Identify which cell holds the provided text, then report its [x, y] central coordinate. 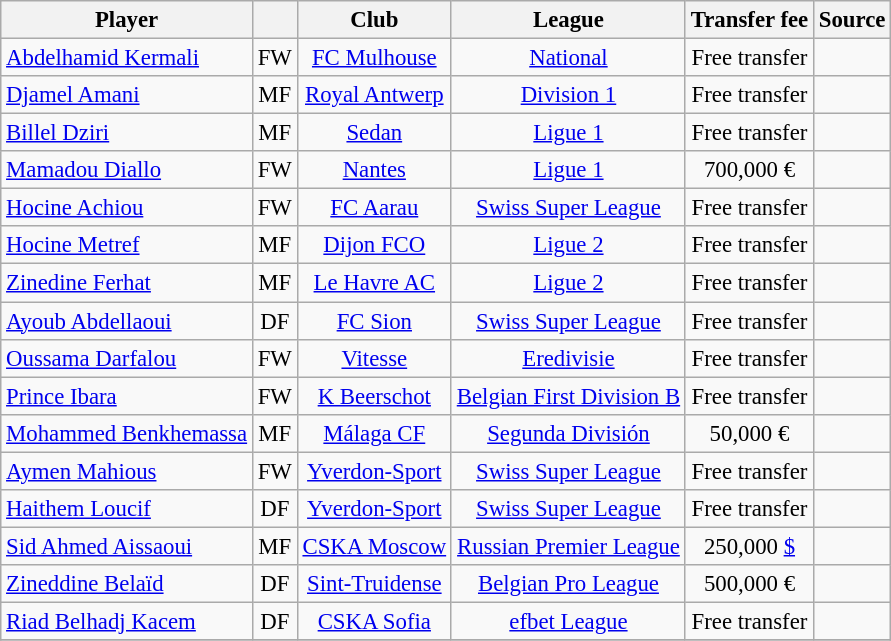
League [568, 20]
700,000 € [749, 170]
Le Havre AC [374, 283]
Ayoub Abdellaoui [127, 321]
CSKA Sofia [374, 621]
Russian Premier League [568, 546]
Zineddine Belaïd [127, 584]
Mohammed Benkhemassa [127, 433]
efbet League [568, 621]
Haithem Loucif [127, 509]
Sedan [374, 133]
Oussama Darfalou [127, 358]
Sid Ahmed Aissaoui [127, 546]
Málaga CF [374, 433]
Dijon FCO [374, 245]
Royal Antwerp [374, 95]
Vitesse [374, 358]
Hocine Metref [127, 245]
Player [127, 20]
Nantes [374, 170]
Abdelhamid Kermali [127, 58]
Transfer fee [749, 20]
Mamadou Diallo [127, 170]
Eredivisie [568, 358]
250,000 $ [749, 546]
Billel Dziri [127, 133]
Division 1 [568, 95]
50,000 € [749, 433]
Prince Ibara [127, 396]
Riad Belhadj Kacem [127, 621]
FC Mulhouse [374, 58]
Segunda División [568, 433]
Djamel Amani [127, 95]
500,000 € [749, 584]
K Beerschot [374, 396]
Zinedine Ferhat [127, 283]
Belgian Pro League [568, 584]
Source [852, 20]
Hocine Achiou [127, 208]
CSKA Moscow [374, 546]
FC Aarau [374, 208]
National [568, 58]
FC Sion [374, 321]
Belgian First Division B [568, 396]
Aymen Mahious [127, 471]
Sint-Truidense [374, 584]
Club [374, 20]
